Identify which cell holds the provided text, then report its (X, Y) central coordinate. 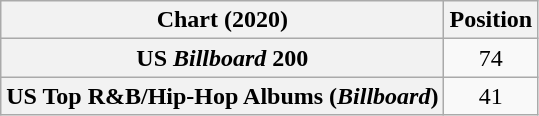
US Billboard 200 (222, 58)
Chart (2020) (222, 20)
US Top R&B/Hip-Hop Albums (Billboard) (222, 96)
Position (491, 20)
74 (491, 58)
41 (491, 96)
